Identify which cell holds the provided text, then report its (X, Y) central coordinate. 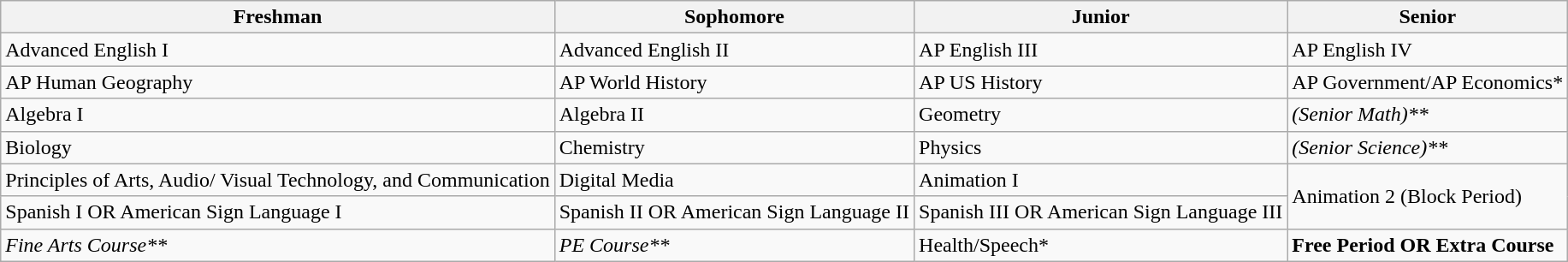
Health/Speech* (1101, 245)
Digital Media (734, 180)
Principles of Arts, Audio/ Visual Technology, and Communication (277, 180)
Chemistry (734, 147)
Geometry (1101, 115)
Spanish II OR American Sign Language II (734, 212)
(Senior Science)** (1428, 147)
PE Course** (734, 245)
Free Period OR Extra Course (1428, 245)
Algebra I (277, 115)
Animation I (1101, 180)
Senior (1428, 17)
(Senior Math)** (1428, 115)
Advanced English II (734, 50)
AP English III (1101, 50)
AP Human Geography (277, 82)
Animation 2 (Block Period) (1428, 196)
Spanish I OR American Sign Language I (277, 212)
Algebra II (734, 115)
Physics (1101, 147)
Fine Arts Course** (277, 245)
Sophomore (734, 17)
Junior (1101, 17)
Biology (277, 147)
AP English IV (1428, 50)
Advanced English I (277, 50)
AP Government/AP Economics* (1428, 82)
AP World History (734, 82)
AP US History (1101, 82)
Spanish III OR American Sign Language III (1101, 212)
Freshman (277, 17)
